Locate the cell with the specified text and output its (X, Y) center coordinate. 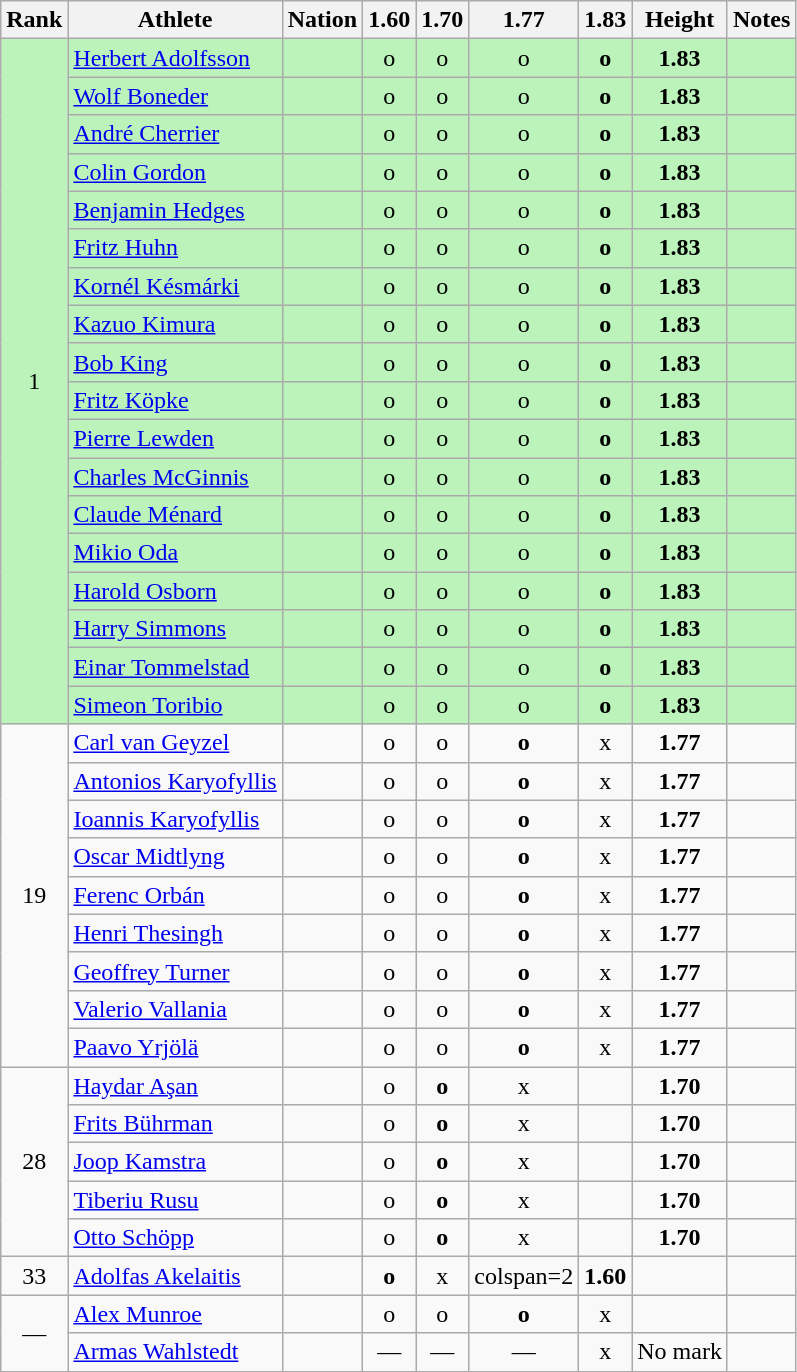
Fritz Köpke (175, 400)
Tiberiu Rusu (175, 1200)
Colin Gordon (175, 172)
Otto Schöpp (175, 1238)
No mark (680, 1352)
28 (34, 1161)
Valerio Vallania (175, 1009)
André Cherrier (175, 134)
Charles McGinnis (175, 477)
Pierre Lewden (175, 438)
Geoffrey Turner (175, 971)
Oscar Midtlyng (175, 857)
Kornél Késmárki (175, 286)
Benjamin Hedges (175, 210)
Harold Osborn (175, 591)
Bob King (175, 362)
Frits Bührman (175, 1124)
Height (680, 20)
Simeon Toribio (175, 705)
Armas Wahlstedt (175, 1352)
Kazuo Kimura (175, 324)
Paavo Yrjölä (175, 1047)
Antonios Karyofyllis (175, 781)
Alex Munroe (175, 1314)
Ferenc Orbán (175, 895)
Adolfas Akelaitis (175, 1276)
Carl van Geyzel (175, 743)
Mikio Oda (175, 553)
19 (34, 896)
Athlete (175, 20)
Claude Ménard (175, 515)
Einar Tommelstad (175, 667)
Harry Simmons (175, 629)
Notes (761, 20)
Rank (34, 20)
colspan=2 (524, 1276)
Henri Thesingh (175, 933)
Herbert Adolfsson (175, 58)
1 (34, 382)
Fritz Huhn (175, 248)
Nation (322, 20)
Joop Kamstra (175, 1162)
Ioannis Karyofyllis (175, 819)
Haydar Aşan (175, 1085)
33 (34, 1276)
Wolf Boneder (175, 96)
